Find where the given text appears and provide that cell's center as [x, y] coordinate. 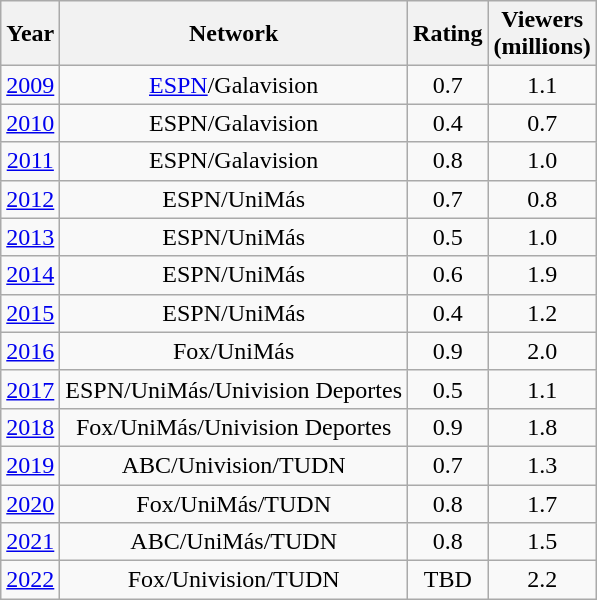
2019 [30, 465]
2010 [30, 123]
Fox/UniMás/Univision Deportes [234, 427]
2014 [30, 275]
2017 [30, 389]
2018 [30, 427]
Viewers (millions) [542, 34]
Year [30, 34]
1.3 [542, 465]
1.7 [542, 503]
Network [234, 34]
2022 [30, 580]
2015 [30, 313]
1.2 [542, 313]
ABC/Univision/TUDN [234, 465]
2016 [30, 351]
ABC/UniMás/TUDN [234, 542]
2.2 [542, 580]
2013 [30, 237]
2009 [30, 85]
2020 [30, 503]
2011 [30, 161]
2.0 [542, 351]
1.8 [542, 427]
2012 [30, 199]
Fox/Univision/TUDN [234, 580]
0.6 [448, 275]
2021 [30, 542]
1.9 [542, 275]
Fox/UniMás [234, 351]
ESPN/UniMás/Univision Deportes [234, 389]
TBD [448, 580]
Rating [448, 34]
1.5 [542, 542]
Fox/UniMás/TUDN [234, 503]
